Search for the cell housing the specified text and yield its (x, y) center coordinate. 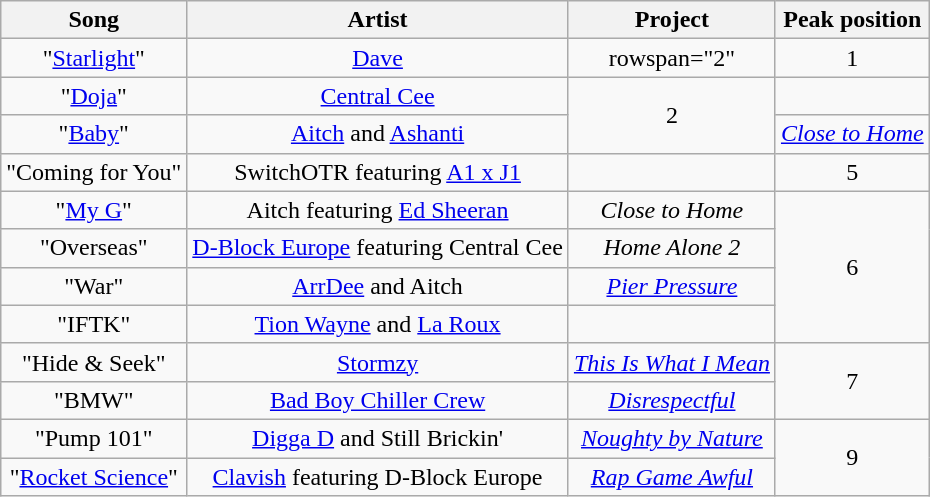
Central Cee (378, 96)
2 (672, 115)
SwitchOTR featuring A1 x J1 (378, 172)
"Doja" (94, 96)
Aitch featuring Ed Sheeran (378, 210)
9 (852, 457)
"Rocket Science" (94, 477)
Noughty by Nature (672, 438)
"My G" (94, 210)
ArrDee and Aitch (378, 286)
Rap Game Awful (672, 477)
Pier Pressure (672, 286)
Tion Wayne and La Roux (378, 324)
7 (852, 381)
"Coming for You" (94, 172)
"IFTK" (94, 324)
"War" (94, 286)
This Is What I Mean (672, 362)
"Hide & Seek" (94, 362)
Digga D and Still Brickin' (378, 438)
rowspan="2" (672, 58)
6 (852, 267)
Peak position (852, 20)
Song (94, 20)
Disrespectful (672, 400)
Artist (378, 20)
"Overseas" (94, 248)
Aitch and Ashanti (378, 134)
"Starlight" (94, 58)
5 (852, 172)
Bad Boy Chiller Crew (378, 400)
Clavish featuring D-Block Europe (378, 477)
Home Alone 2 (672, 248)
Dave (378, 58)
Stormzy (378, 362)
Project (672, 20)
"BMW" (94, 400)
1 (852, 58)
D-Block Europe featuring Central Cee (378, 248)
"Pump 101" (94, 438)
"Baby" (94, 134)
